Locate the cell with the specified text and output its (X, Y) center coordinate. 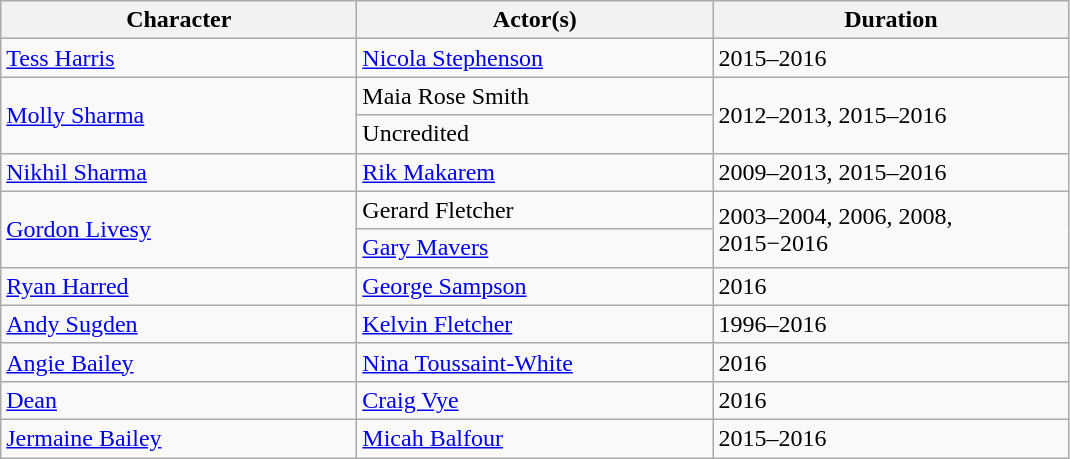
Craig Vye (535, 400)
Gerard Fletcher (535, 210)
Ryan Harred (179, 286)
Kelvin Fletcher (535, 324)
Uncredited (535, 134)
Maia Rose Smith (535, 96)
2012–2013, 2015–2016 (891, 115)
Angie Bailey (179, 362)
Micah Balfour (535, 438)
2003–2004, 2006, 2008, 2015−2016 (891, 229)
2009–2013, 2015–2016 (891, 172)
Duration (891, 20)
Jermaine Bailey (179, 438)
Gordon Livesy (179, 229)
Molly Sharma (179, 115)
Rik Makarem (535, 172)
Nikhil Sharma (179, 172)
Nicola Stephenson (535, 58)
Actor(s) (535, 20)
Dean (179, 400)
Character (179, 20)
Tess Harris (179, 58)
Nina Toussaint-White (535, 362)
George Sampson (535, 286)
1996–2016 (891, 324)
Gary Mavers (535, 248)
Andy Sugden (179, 324)
